Identify which cell holds the provided text, then report its (X, Y) central coordinate. 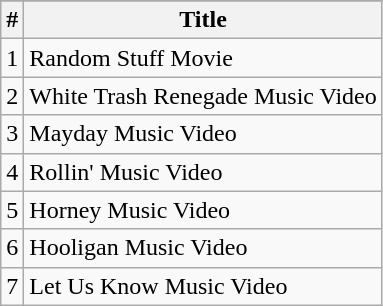
6 (12, 248)
2 (12, 96)
7 (12, 286)
Title (203, 20)
Mayday Music Video (203, 134)
# (12, 20)
5 (12, 210)
Random Stuff Movie (203, 58)
Rollin' Music Video (203, 172)
Horney Music Video (203, 210)
1 (12, 58)
4 (12, 172)
White Trash Renegade Music Video (203, 96)
3 (12, 134)
Hooligan Music Video (203, 248)
Let Us Know Music Video (203, 286)
